Return the [X, Y] coordinate for the center point of the cell that contains the specified text.  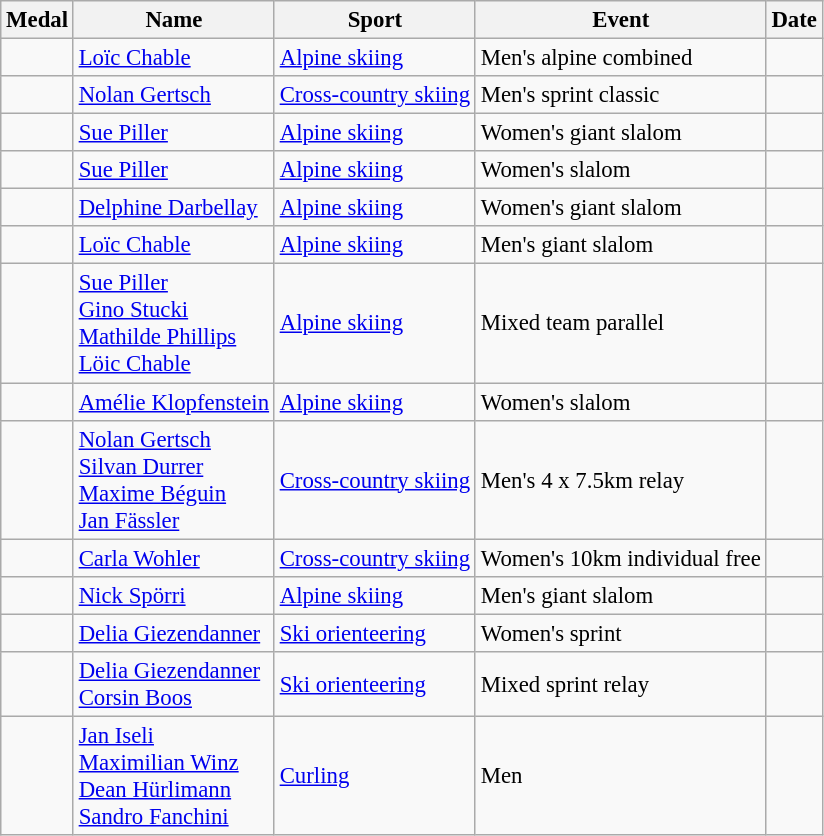
Medal [38, 20]
Delphine Darbellay [174, 208]
Nolan Gertsch [174, 95]
Men's 4 x 7.5km relay [620, 480]
Mixed team parallel [620, 324]
Men's alpine combined [620, 58]
Carla Wohler [174, 558]
Delia GiezendannerCorsin Boos [174, 684]
Date [794, 20]
Curling [374, 776]
Name [174, 20]
Delia Giezendanner [174, 633]
Jan IseliMaximilian WinzDean HürlimannSandro Fanchini [174, 776]
Nick Spörri [174, 595]
Sue PillerGino StuckiMathilde PhillipsLöic Chable [174, 324]
Amélie Klopfenstein [174, 402]
Sport [374, 20]
Men [620, 776]
Men's sprint classic [620, 95]
Nolan GertschSilvan DurrerMaxime BéguinJan Fässler [174, 480]
Women's sprint [620, 633]
Event [620, 20]
Mixed sprint relay [620, 684]
Women's 10km individual free [620, 558]
